For the text-containing cell, return its midpoint in (X, Y) coordinate format. 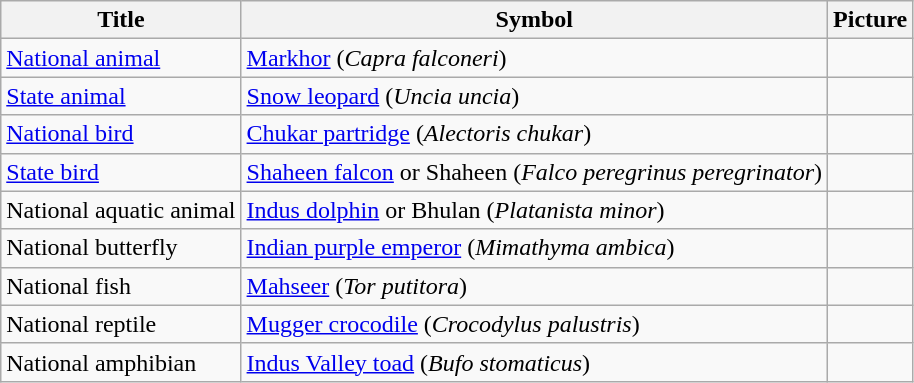
National bird (121, 134)
National butterfly (121, 248)
State animal (121, 96)
Markhor (Capra falconeri) (534, 58)
Indian purple emperor (Mimathyma ambica) (534, 248)
Picture (870, 20)
National amphibian (121, 362)
National reptile (121, 324)
Snow leopard (Uncia uncia) (534, 96)
State bird (121, 172)
Indus Valley toad (Bufo stomaticus) (534, 362)
Title (121, 20)
Mahseer (Tor putitora) (534, 286)
National aquatic animal (121, 210)
Indus dolphin or Bhulan (Platanista minor) (534, 210)
National fish (121, 286)
National animal (121, 58)
Mugger crocodile (Crocodylus palustris) (534, 324)
Symbol (534, 20)
Shaheen falcon or Shaheen (Falco peregrinus peregrinator) (534, 172)
Chukar partridge (Alectoris chukar) (534, 134)
